Capture the cell that displays the provided text and extract its (x, y) central coordinate. 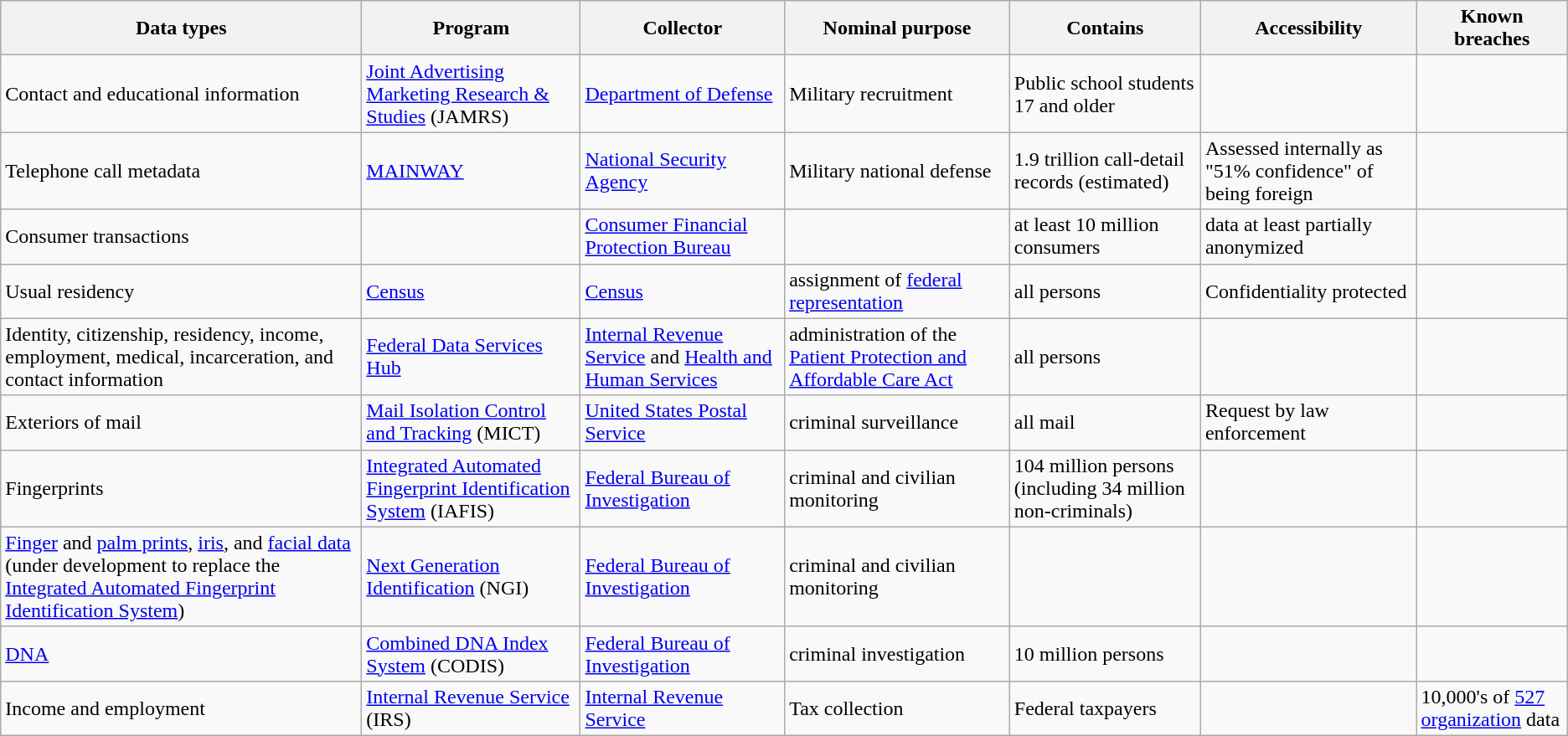
Tax collection (898, 708)
Nominal purpose (898, 28)
Program (471, 28)
1.9 trillion call-detail records (estimated) (1105, 171)
Telephone call metadata (181, 171)
Department of Defense (683, 94)
Combined DNA Index System (CODIS) (471, 653)
Data types (181, 28)
criminal surveillance (898, 422)
Fingerprints (181, 488)
Next Generation Identification (NGI) (471, 576)
Internal Revenue Service (IRS) (471, 708)
Consumer transactions (181, 236)
Federal Data Services Hub (471, 357)
Integrated Automated Fingerprint Identification System (IAFIS) (471, 488)
Known breaches (1492, 28)
all mail (1105, 422)
Usual residency (181, 291)
Public school students 17 and older (1105, 94)
DNA (181, 653)
Internal Revenue Service and Health and Human Services (683, 357)
Contains (1105, 28)
Collector (683, 28)
MAINWAY (471, 171)
administration of the Patient Protection and Affordable Care Act (898, 357)
104 million persons (including 34 million non-criminals) (1105, 488)
Consumer Financial Protection Bureau (683, 236)
criminal investigation (898, 653)
10 million persons (1105, 653)
Confidentiality protected (1308, 291)
Identity, citizenship, residency, income, employment, medical, incarceration, and contact information (181, 357)
Joint Advertising Marketing Research & Studies (JAMRS) (471, 94)
Income and employment (181, 708)
Assessed internally as "51% confidence" of being foreign (1308, 171)
Finger and palm prints, iris, and facial data (under development to replace the Integrated Automated Fingerprint Identification System) (181, 576)
Military recruitment (898, 94)
at least 10 million consumers (1105, 236)
Contact and educational information (181, 94)
assignment of federal representation (898, 291)
Internal Revenue Service (683, 708)
United States Postal Service (683, 422)
data at least partially anonymized (1308, 236)
10,000's of 527 organization data (1492, 708)
National Security Agency (683, 171)
Mail Isolation Control and Tracking (MICT) (471, 422)
Accessibility (1308, 28)
Military national defense (898, 171)
Request by law enforcement (1308, 422)
Federal taxpayers (1105, 708)
Exteriors of mail (181, 422)
